For the text-containing cell, return its midpoint in [X, Y] coordinate format. 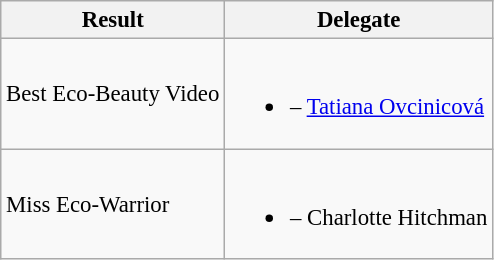
– Tatiana Ovcinicová [359, 94]
– Charlotte Hitchman [359, 204]
Result [113, 20]
Delegate [359, 20]
Miss Eco-Warrior [113, 204]
Best Eco-Beauty Video [113, 94]
